Detect which cell encompasses the target text, then output its (x, y) center coordinate. 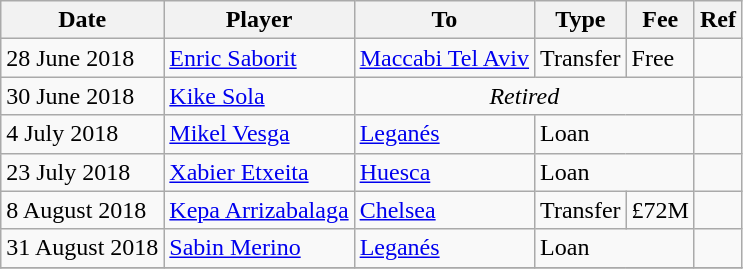
Free (660, 58)
£72M (660, 210)
8 August 2018 (82, 210)
Maccabi Tel Aviv (444, 58)
Sabin Merino (259, 248)
To (444, 20)
Mikel Vesga (259, 134)
Retired (524, 96)
Player (259, 20)
31 August 2018 (82, 248)
Fee (660, 20)
Enric Saborit (259, 58)
Kike Sola (259, 96)
Kepa Arrizabalaga (259, 210)
Date (82, 20)
4 July 2018 (82, 134)
Huesca (444, 172)
Chelsea (444, 210)
Xabier Etxeita (259, 172)
28 June 2018 (82, 58)
Ref (718, 20)
Type (581, 20)
30 June 2018 (82, 96)
23 July 2018 (82, 172)
